Identify which cell holds the provided text, then report its [X, Y] central coordinate. 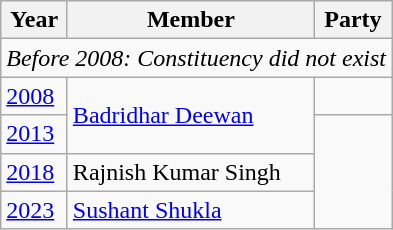
Badridhar Deewan [190, 115]
2013 [34, 134]
Before 2008: Constituency did not exist [196, 58]
2008 [34, 96]
2023 [34, 210]
2018 [34, 172]
Year [34, 20]
Member [190, 20]
Rajnish Kumar Singh [190, 172]
Party [352, 20]
Sushant Shukla [190, 210]
